Pinpoint the cell where the given text exists, returning its (X, Y) midpoint coordinate. 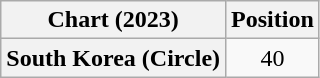
Chart (2023) (114, 20)
Position (273, 20)
South Korea (Circle) (114, 58)
40 (273, 58)
